Determine the (X, Y) coordinate at the center of the cell enclosing the given text.  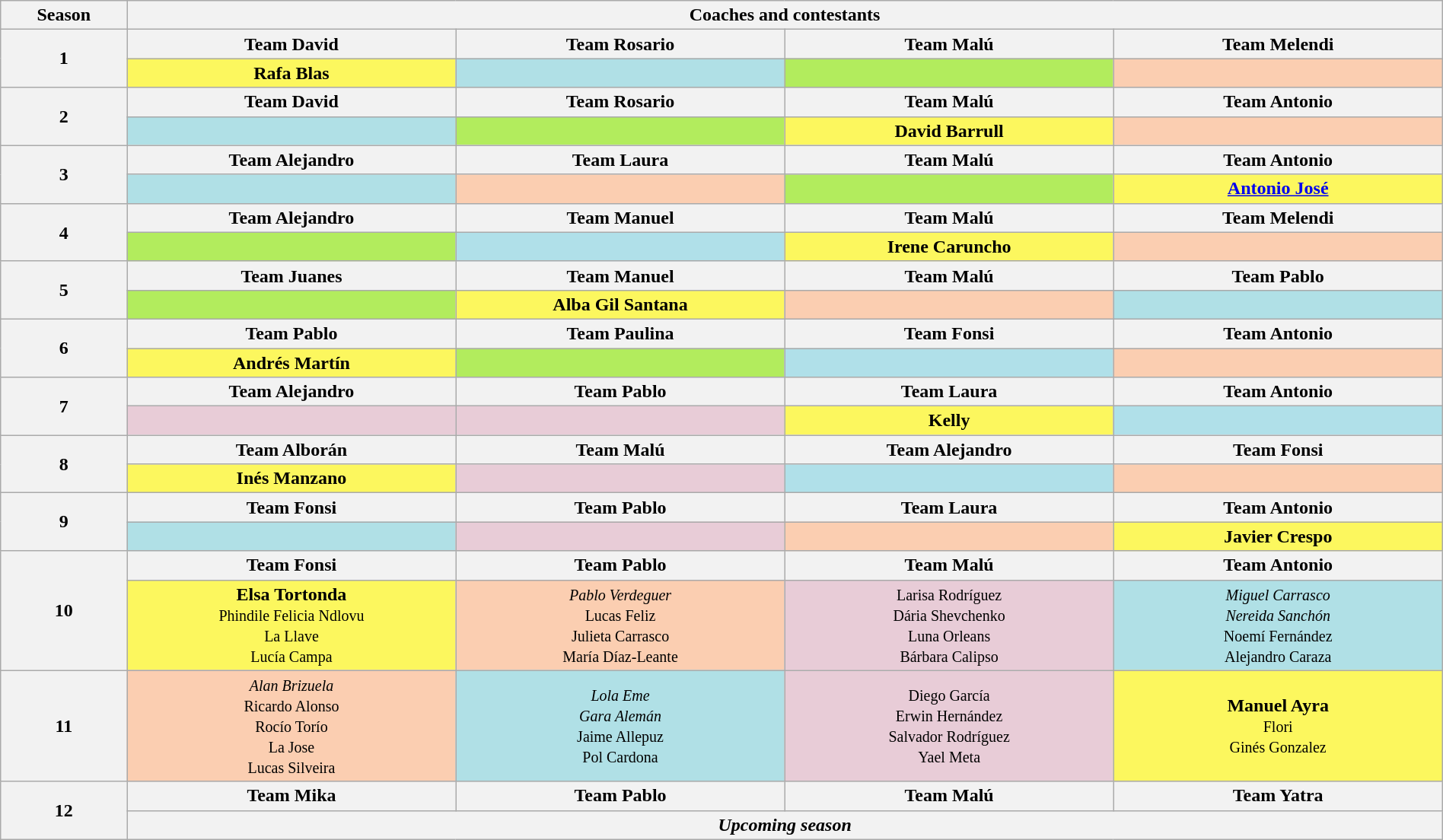
3 (64, 174)
Inés Manzano (291, 479)
7 (64, 406)
Javier Crespo (1278, 536)
5 (64, 290)
8 (64, 464)
Team Alborán (291, 450)
David Barrull (949, 131)
Diego GarcíaErwin HernándezSalvador RodríguezYael Meta (949, 726)
Alba Gil Santana (620, 304)
Team Mika (291, 796)
Team Paulina (620, 333)
Team Yatra (1278, 796)
9 (64, 522)
Kelly (949, 421)
6 (64, 348)
Season (64, 15)
Manuel AyraFloriGinés Gonzalez (1278, 726)
10 (64, 610)
2 (64, 116)
Coaches and contestants (785, 15)
Rafa Blas (291, 73)
4 (64, 232)
Irene Caruncho (949, 247)
Upcoming season (785, 825)
Elsa TortondaPhindile Felicia NdlovuLa LlaveLucía Campa (291, 625)
12 (64, 810)
Larisa RodríguezDária ShevchenkoLuna OrleansBárbara Calipso (949, 625)
Andrés Martín (291, 363)
11 (64, 726)
Lola EmeGara AlemánJaime AllepuzPol Cardona (620, 726)
1 (64, 59)
Pablo VerdeguerLucas FelizJulieta CarrascoMaría Díaz-Leante (620, 625)
Antonio José (1278, 189)
Team Juanes (291, 275)
Alan BrizuelaRicardo AlonsoRocío ToríoLa JoseLucas Silveira (291, 726)
Miguel CarrascoNereida SanchónNoemí FernándezAlejandro Caraza (1278, 625)
